Capture the cell that displays the provided text and extract its [X, Y] central coordinate. 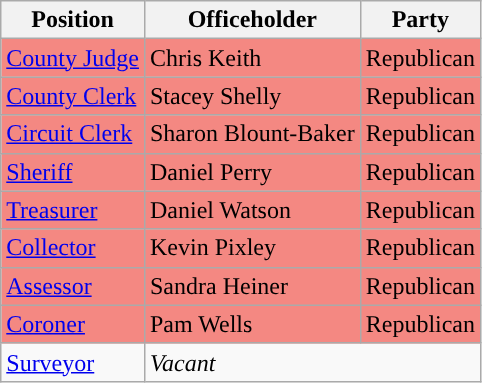
Vacant [312, 362]
Assessor [73, 286]
Circuit Clerk [73, 134]
Surveyor [73, 362]
Pam Wells [252, 324]
Collector [73, 248]
Daniel Watson [252, 210]
Daniel Perry [252, 172]
Treasurer [73, 210]
Stacey Shelly [252, 96]
Party [420, 20]
Sandra Heiner [252, 286]
Position [73, 20]
Sharon Blount-Baker [252, 134]
Officeholder [252, 20]
Chris Keith [252, 58]
Kevin Pixley [252, 248]
Sheriff [73, 172]
County Judge [73, 58]
County Clerk [73, 96]
Coroner [73, 324]
